Output the (x, y) coordinate of the center of the cell containing the given text.  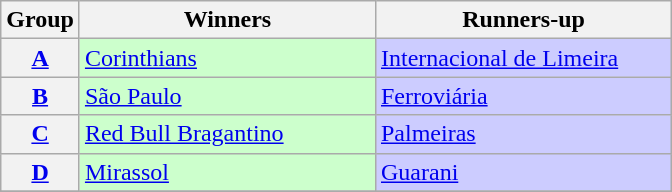
Runners-up (523, 20)
B (40, 96)
São Paulo (227, 96)
Ferroviária (523, 96)
Guarani (523, 172)
C (40, 134)
Internacional de Limeira (523, 58)
Mirassol (227, 172)
D (40, 172)
A (40, 58)
Palmeiras (523, 134)
Winners (227, 20)
Group (40, 20)
Red Bull Bragantino (227, 134)
Corinthians (227, 58)
